Scan for the cell matching the given text and deliver its (x, y) coordinate at center. 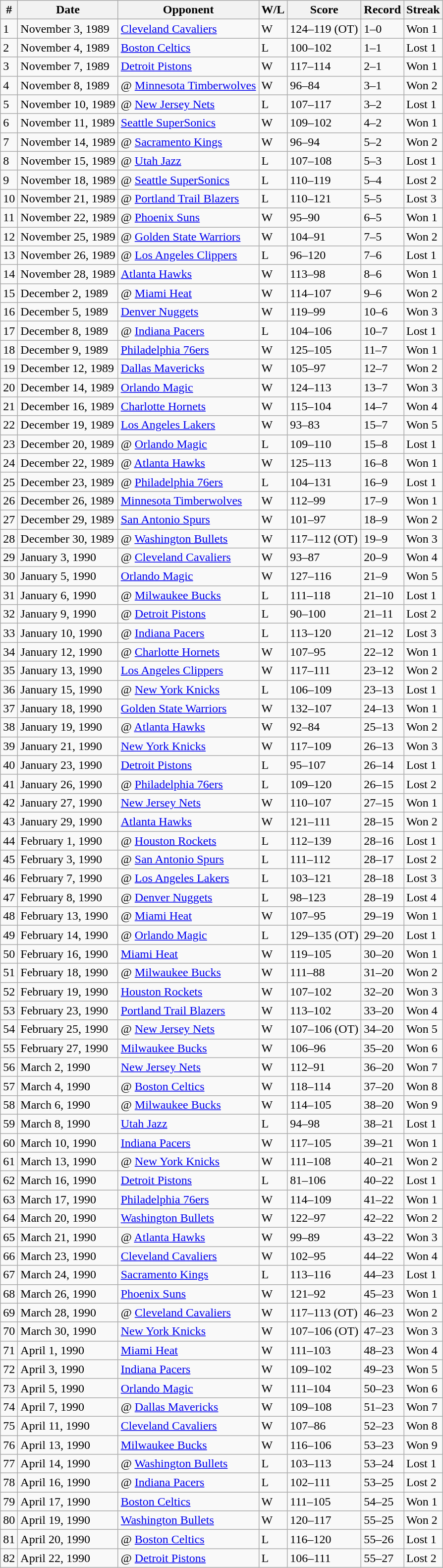
117–105 (324, 1142)
107–117 (324, 104)
@ Los Angeles Clippers (188, 255)
December 5, 1989 (68, 312)
April 13, 1990 (68, 1445)
64 (9, 1218)
@ Houston Rockets (188, 841)
117–111 (324, 671)
8 (9, 161)
March 26, 1990 (68, 1294)
111–118 (324, 595)
124–119 (OT) (324, 29)
52–23 (383, 1426)
44–23 (383, 1275)
March 21, 1990 (68, 1237)
37 (9, 708)
January 13, 1990 (68, 671)
1–1 (383, 48)
55–27 (383, 1558)
38–20 (383, 1105)
118–114 (324, 1086)
82 (9, 1558)
51 (9, 973)
December 16, 1989 (68, 406)
40 (9, 765)
93–83 (324, 425)
15–8 (383, 444)
35 (9, 671)
January 3, 1990 (68, 558)
102–95 (324, 1256)
April 3, 1990 (68, 1369)
117–113 (OT) (324, 1313)
5–3 (383, 161)
3 (9, 66)
@ Dallas Mavericks (188, 1407)
54 (9, 1029)
March 23, 1990 (68, 1256)
96–94 (324, 142)
57 (9, 1086)
107–102 (324, 992)
January 12, 1990 (68, 652)
116–106 (324, 1445)
112–139 (324, 841)
January 23, 1990 (68, 765)
February 1, 1990 (68, 841)
121–111 (324, 821)
10 (9, 198)
111–112 (324, 860)
21–9 (383, 576)
9–6 (383, 293)
39–21 (383, 1142)
Los Angeles Clippers (188, 671)
120–117 (324, 1520)
November 10, 1989 (68, 104)
30–20 (383, 954)
2–1 (383, 66)
March 20, 1990 (68, 1218)
January 15, 1990 (68, 690)
104–106 (324, 331)
102–111 (324, 1483)
December 30, 1989 (68, 538)
November 15, 1989 (68, 161)
April 19, 1990 (68, 1520)
42–22 (383, 1218)
36–20 (383, 1067)
27 (9, 519)
12 (9, 237)
117–114 (324, 66)
112–91 (324, 1067)
@ Minnesota Timberwolves (188, 85)
129–135 (OT) (324, 935)
# (9, 10)
22 (9, 425)
April 16, 1990 (68, 1483)
29–20 (383, 935)
59 (9, 1124)
68 (9, 1294)
65 (9, 1237)
33–20 (383, 1010)
26–15 (383, 784)
17–9 (383, 501)
November 4, 1989 (68, 48)
111–105 (324, 1502)
39 (9, 746)
Sacramento Kings (188, 1275)
50 (9, 954)
March 6, 1990 (68, 1105)
7 (9, 142)
23–12 (383, 671)
4 (9, 85)
November 25, 1989 (68, 237)
3–1 (383, 85)
101–97 (324, 519)
January 26, 1990 (68, 784)
109–108 (324, 1407)
14–7 (383, 406)
29 (9, 558)
April 1, 1990 (68, 1350)
44 (9, 841)
74 (9, 1407)
107–108 (324, 161)
28–16 (383, 841)
47–23 (383, 1331)
33 (9, 633)
113–116 (324, 1275)
13–7 (383, 387)
16–8 (383, 463)
26–13 (383, 746)
January 21, 1990 (68, 746)
February 13, 1990 (68, 916)
April 14, 1990 (68, 1464)
November 18, 1989 (68, 180)
55–26 (383, 1539)
110–119 (324, 180)
16–9 (383, 482)
March 28, 1990 (68, 1313)
116–120 (324, 1539)
105–97 (324, 369)
53 (9, 1010)
75 (9, 1426)
Score (324, 10)
Dallas Mavericks (188, 369)
122–97 (324, 1218)
111–108 (324, 1162)
113–102 (324, 1010)
73 (9, 1388)
24–13 (383, 708)
April 11, 1990 (68, 1426)
February 16, 1990 (68, 954)
Denver Nuggets (188, 312)
March 2, 1990 (68, 1067)
90–100 (324, 614)
March 24, 1990 (68, 1275)
104–91 (324, 237)
10–6 (383, 312)
106–109 (324, 690)
28–17 (383, 860)
41 (9, 784)
30 (9, 576)
40–21 (383, 1162)
February 19, 1990 (68, 992)
70 (9, 1331)
21–12 (383, 633)
92–84 (324, 727)
Record (383, 10)
21–10 (383, 595)
100–102 (324, 48)
61 (9, 1162)
119–105 (324, 954)
38–21 (383, 1124)
February 14, 1990 (68, 935)
Phoenix Suns (188, 1294)
21 (9, 406)
44–22 (383, 1256)
Lost 4 (423, 897)
12–7 (383, 369)
@ San Antonio Spurs (188, 860)
@ Golden State Warriors (188, 237)
December 9, 1989 (68, 350)
79 (9, 1502)
43–22 (383, 1237)
124–113 (324, 387)
28 (9, 538)
November 11, 1989 (68, 123)
5 (9, 104)
53–24 (383, 1464)
55 (9, 1048)
94–98 (324, 1124)
3–2 (383, 104)
45 (9, 860)
March 8, 1990 (68, 1124)
69 (9, 1313)
19 (9, 369)
December 14, 1989 (68, 387)
107–86 (324, 1426)
112–99 (324, 501)
11–7 (383, 350)
63 (9, 1199)
December 29, 1989 (68, 519)
117–112 (OT) (324, 538)
114–107 (324, 293)
104–131 (324, 482)
110–107 (324, 803)
31–20 (383, 973)
November 7, 1989 (68, 66)
46 (9, 878)
23 (9, 444)
41–22 (383, 1199)
January 6, 1990 (68, 595)
56 (9, 1067)
111–88 (324, 973)
36 (9, 690)
January 18, 1990 (68, 708)
March 13, 1990 (68, 1162)
4–2 (383, 123)
15–7 (383, 425)
November 21, 1989 (68, 198)
April 7, 1990 (68, 1407)
60 (9, 1142)
47 (9, 897)
December 2, 1989 (68, 293)
55–25 (383, 1520)
Houston Rockets (188, 992)
1 (9, 29)
29–19 (383, 916)
@ Denver Nuggets (188, 897)
November 8, 1989 (68, 85)
99–89 (324, 1237)
@ Phoenix Suns (188, 217)
January 27, 1990 (68, 803)
January 29, 1990 (68, 821)
106–96 (324, 1048)
10–7 (383, 331)
7–5 (383, 237)
February 7, 1990 (68, 878)
21–11 (383, 614)
72 (9, 1369)
23–13 (383, 690)
49 (9, 935)
February 25, 1990 (68, 1029)
114–105 (324, 1105)
December 8, 1989 (68, 331)
31 (9, 595)
December 26, 1989 (68, 501)
14 (9, 274)
81–106 (324, 1181)
20 (9, 387)
November 3, 1989 (68, 29)
Los Angeles Lakers (188, 425)
Utah Jazz (188, 1124)
5–5 (383, 198)
66 (9, 1256)
96–84 (324, 85)
Date (68, 10)
11 (9, 217)
March 4, 1990 (68, 1086)
40–22 (383, 1181)
January 5, 1990 (68, 576)
106–111 (324, 1558)
28–15 (383, 821)
November 26, 1989 (68, 255)
113–120 (324, 633)
62 (9, 1181)
111–103 (324, 1350)
81 (9, 1539)
32 (9, 614)
125–105 (324, 350)
119–99 (324, 312)
67 (9, 1275)
109–110 (324, 444)
22–12 (383, 652)
103–121 (324, 878)
38 (9, 727)
January 10, 1990 (68, 633)
December 19, 1989 (68, 425)
13 (9, 255)
Streak (423, 10)
121–92 (324, 1294)
18–9 (383, 519)
Opponent (188, 10)
December 20, 1989 (68, 444)
March 10, 1990 (68, 1142)
34 (9, 652)
114–109 (324, 1199)
125–113 (324, 463)
52 (9, 992)
January 9, 1990 (68, 614)
53–23 (383, 1445)
@ Los Angeles Lakers (188, 878)
42 (9, 803)
49–23 (383, 1369)
April 5, 1990 (68, 1388)
2 (9, 48)
January 19, 1990 (68, 727)
February 18, 1990 (68, 973)
@ Utah Jazz (188, 161)
111–104 (324, 1388)
Golden State Warriors (188, 708)
109–120 (324, 784)
18 (9, 350)
43 (9, 821)
26–14 (383, 765)
98–123 (324, 897)
51–23 (383, 1407)
5–2 (383, 142)
95–107 (324, 765)
Portland Trail Blazers (188, 1010)
December 22, 1989 (68, 463)
November 14, 1989 (68, 142)
32–20 (383, 992)
77 (9, 1464)
1–0 (383, 29)
58 (9, 1105)
9 (9, 180)
@ Sacramento Kings (188, 142)
8–6 (383, 274)
76 (9, 1445)
November 22, 1989 (68, 217)
5–4 (383, 180)
November 28, 1989 (68, 274)
April 17, 1990 (68, 1502)
December 23, 1989 (68, 482)
46–23 (383, 1313)
26 (9, 501)
@ Portland Trail Blazers (188, 198)
17 (9, 331)
48–23 (383, 1350)
@ Charlotte Hornets (188, 652)
16 (9, 312)
93–87 (324, 558)
28–19 (383, 897)
Minnesota Timberwolves (188, 501)
117–109 (324, 746)
35–20 (383, 1048)
February 8, 1990 (68, 897)
54–25 (383, 1502)
December 12, 1989 (68, 369)
34–20 (383, 1029)
110–121 (324, 198)
37–20 (383, 1086)
103–113 (324, 1464)
71 (9, 1350)
April 20, 1990 (68, 1539)
53–25 (383, 1483)
80 (9, 1520)
127–116 (324, 576)
February 27, 1990 (68, 1048)
W/L (273, 10)
19–9 (383, 538)
March 30, 1990 (68, 1331)
February 3, 1990 (68, 860)
25–13 (383, 727)
45–23 (383, 1294)
March 16, 1990 (68, 1181)
27–15 (383, 803)
113–98 (324, 274)
96–120 (324, 255)
April 22, 1990 (68, 1558)
@ Seattle SuperSonics (188, 180)
28–18 (383, 878)
Charlotte Hornets (188, 406)
6–5 (383, 217)
25 (9, 482)
78 (9, 1483)
20–9 (383, 558)
50–23 (383, 1388)
24 (9, 463)
March 17, 1990 (68, 1199)
132–107 (324, 708)
February 23, 1990 (68, 1010)
48 (9, 916)
Seattle SuperSonics (188, 123)
115–104 (324, 406)
7–6 (383, 255)
15 (9, 293)
6 (9, 123)
San Antonio Spurs (188, 519)
95–90 (324, 217)
